Locate the cell with the specified text and output its [X, Y] center coordinate. 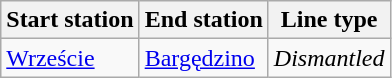
Line type [329, 20]
Start station [70, 20]
Bargędzino [204, 58]
Wrzeście [70, 58]
End station [204, 20]
Dismantled [329, 58]
